Capture the cell that displays the provided text and extract its [X, Y] central coordinate. 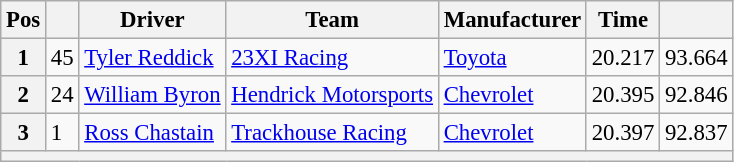
Hendrick Motorsports [332, 95]
Ross Chastain [152, 133]
93.664 [696, 58]
Toyota [512, 58]
2 [24, 95]
Trackhouse Racing [332, 133]
Time [622, 20]
23XI Racing [332, 58]
92.846 [696, 95]
3 [24, 133]
20.217 [622, 58]
92.837 [696, 133]
Driver [152, 20]
24 [62, 95]
45 [62, 58]
20.397 [622, 133]
William Byron [152, 95]
Tyler Reddick [152, 58]
20.395 [622, 95]
Manufacturer [512, 20]
Pos [24, 20]
Team [332, 20]
